Locate the cell with the specified text and output its (X, Y) center coordinate. 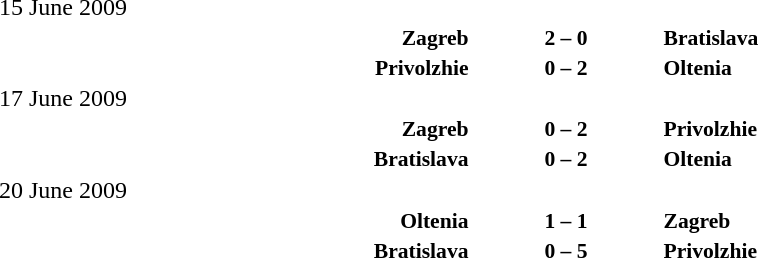
1 – 1 (566, 220)
2 – 0 (566, 38)
